Scan for the cell matching the given text and deliver its [X, Y] coordinate at center. 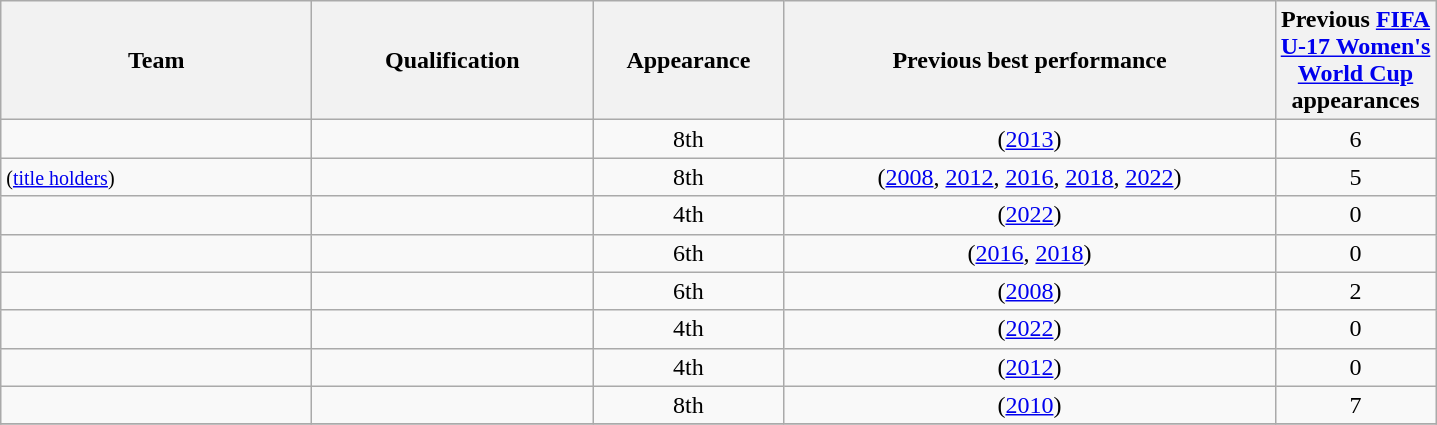
(2013) [1030, 139]
(2008, 2012, 2016, 2018, 2022) [1030, 177]
6 [1356, 139]
Qualification [452, 60]
Appearance [688, 60]
Team [156, 60]
Previous FIFA U-17 Women's World Cup appearances [1356, 60]
2 [1356, 291]
(2010) [1030, 405]
(2012) [1030, 367]
Previous best performance [1030, 60]
5 [1356, 177]
(2008) [1030, 291]
7 [1356, 405]
(2016, 2018) [1030, 253]
(title holders) [156, 177]
